Search for the cell housing the specified text and yield its [x, y] center coordinate. 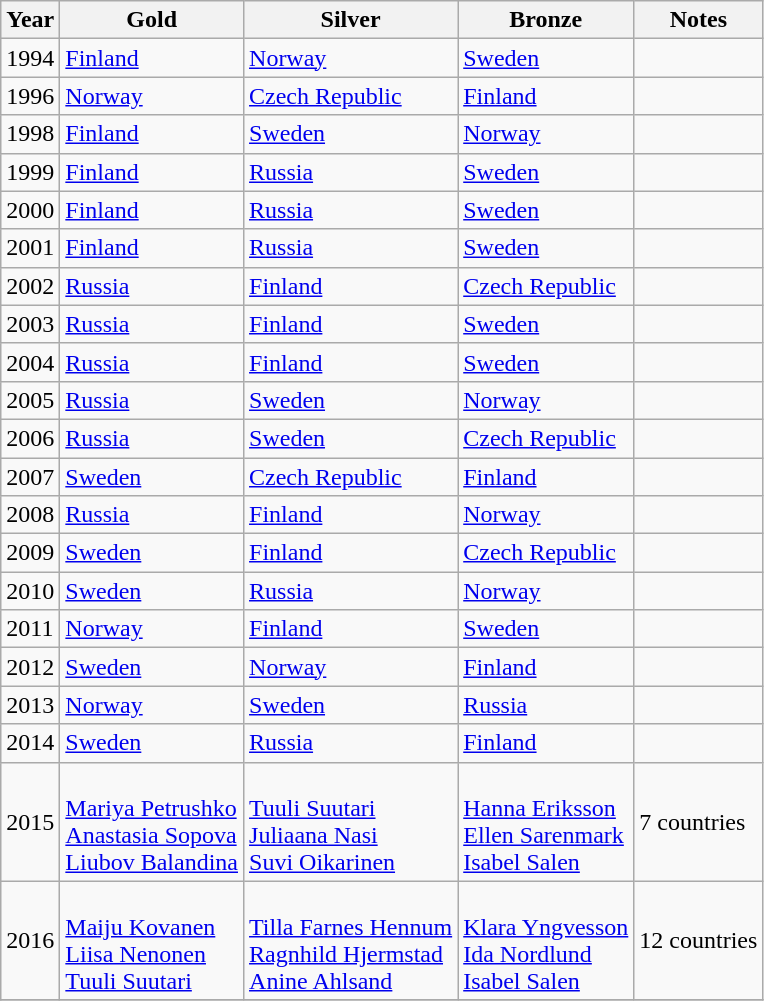
2007 [30, 477]
Gold [152, 20]
2009 [30, 553]
2003 [30, 324]
2015 [30, 822]
2006 [30, 438]
2016 [30, 940]
12 countries [698, 940]
1994 [30, 58]
2004 [30, 362]
2011 [30, 629]
Mariya Petrushko Anastasia Sopova Liubov Balandina [152, 822]
Year [30, 20]
Klara Yngvesson Ida Nordlund Isabel Salen [546, 940]
Tuuli Suutari Juliaana Nasi Suvi Oikarinen [351, 822]
Hanna Eriksson Ellen Sarenmark Isabel Salen [546, 822]
1998 [30, 134]
Notes [698, 20]
2014 [30, 743]
1996 [30, 96]
1999 [30, 172]
Maiju Kovanen Liisa Nenonen Tuuli Suutari [152, 940]
2013 [30, 705]
Silver [351, 20]
2008 [30, 515]
2002 [30, 286]
Bronze [546, 20]
2001 [30, 248]
Tilla Farnes Hennum Ragnhild Hjermstad Anine Ahlsand [351, 940]
2000 [30, 210]
2012 [30, 667]
2005 [30, 400]
7 countries [698, 822]
2010 [30, 591]
